Pinpoint the cell where the given text exists, returning its (x, y) midpoint coordinate. 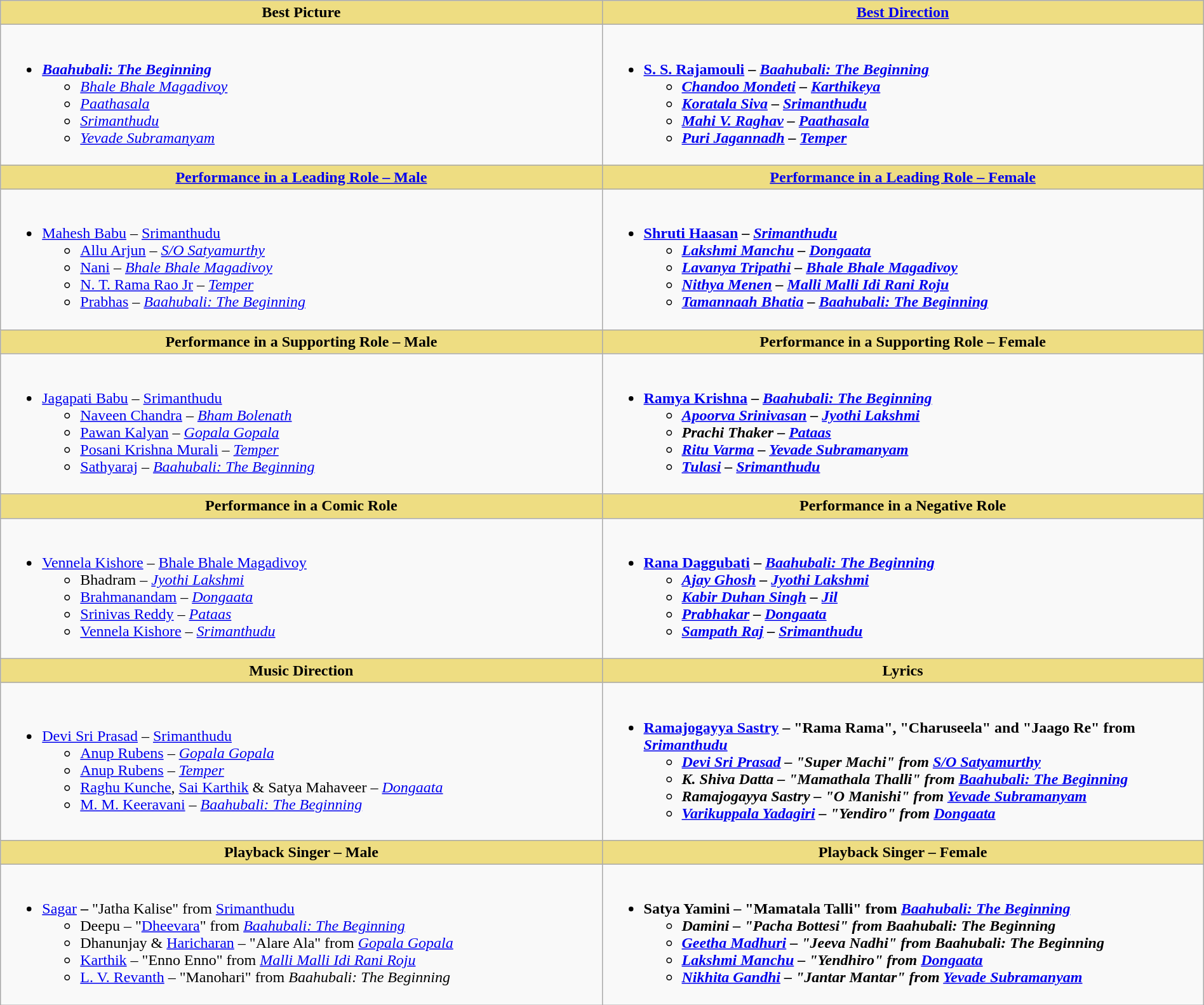
Best Picture (301, 13)
Playback Singer – Male (301, 852)
Best Direction (903, 13)
Music Direction (301, 670)
Performance in a Leading Role – Male (301, 177)
Performance in a Negative Role (903, 506)
Performance in a Supporting Role – Male (301, 342)
Ramya Krishna – Baahubali: The BeginningApoorva Srinivasan – Jyothi LakshmiPrachi Thaker – PataasRitu Varma – Yevade SubramanyamTulasi – Srimanthudu (903, 424)
Mahesh Babu – SrimanthuduAllu Arjun – S/O SatyamurthyNani – Bhale Bhale MagadivoyN. T. Rama Rao Jr – TemperPrabhas – Baahubali: The Beginning (301, 259)
Baahubali: The BeginningBhale Bhale MagadivoyPaathasalaSrimanthuduYevade Subramanyam (301, 95)
Performance in a Supporting Role – Female (903, 342)
Vennela Kishore – Bhale Bhale MagadivoyBhadram – Jyothi LakshmiBrahmanandam – DongaataSrinivas Reddy – PataasVennela Kishore – Srimanthudu (301, 588)
Performance in a Comic Role (301, 506)
Performance in a Leading Role – Female (903, 177)
Lyrics (903, 670)
Rana Daggubati – Baahubali: The BeginningAjay Ghosh – Jyothi LakshmiKabir Duhan Singh – JilPrabhakar – DongaataSampath Raj – Srimanthudu (903, 588)
Playback Singer – Female (903, 852)
S. S. Rajamouli – Baahubali: The BeginningChandoo Mondeti – KarthikeyaKoratala Siva – SrimanthuduMahi V. Raghav – PaathasalaPuri Jagannadh – Temper (903, 95)
